Identify which cell holds the provided text, then report its [X, Y] central coordinate. 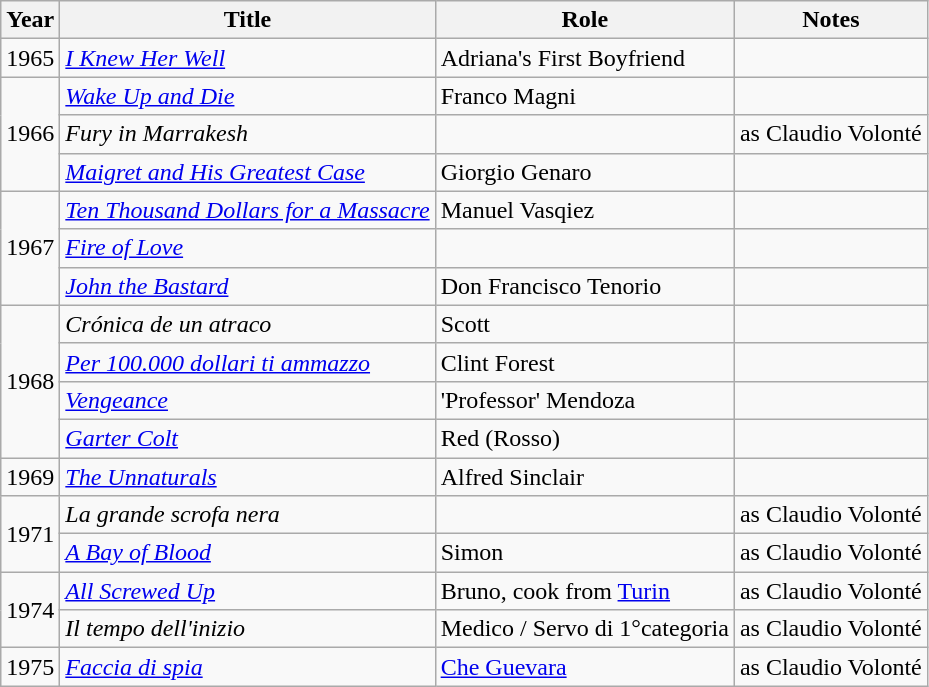
Giorgio Genaro [584, 172]
Year [30, 20]
All Screwed Up [248, 591]
Faccia di spia [248, 667]
Per 100.000 dollari ti ammazzo [248, 362]
Wake Up and Die [248, 96]
Simon [584, 553]
1971 [30, 534]
Adriana's First Boyfriend [584, 58]
1968 [30, 381]
Ten Thousand Dollars for a Massacre [248, 210]
Red (Rosso) [584, 438]
The Unnaturals [248, 477]
I Knew Her Well [248, 58]
Clint Forest [584, 362]
Manuel Vasqiez [584, 210]
1967 [30, 248]
La grande scrofa nera [248, 515]
Maigret and His Greatest Case [248, 172]
Garter Colt [248, 438]
Vengeance [248, 400]
'Professor' Mendoza [584, 400]
Il tempo dell'inizio [248, 629]
Role [584, 20]
1969 [30, 477]
Che Guevara [584, 667]
Don Francisco Tenorio [584, 286]
Franco Magni [584, 96]
Title [248, 20]
1965 [30, 58]
Notes [830, 20]
A Bay of Blood [248, 553]
1974 [30, 610]
Alfred Sinclair [584, 477]
Scott [584, 324]
1966 [30, 134]
Fire of Love [248, 248]
Crónica de un atraco [248, 324]
1975 [30, 667]
Bruno, cook from Turin [584, 591]
Fury in Marrakesh [248, 134]
Medico / Servo di 1°categoria [584, 629]
John the Bastard [248, 286]
